Pinpoint the cell where the given text exists, returning its [x, y] midpoint coordinate. 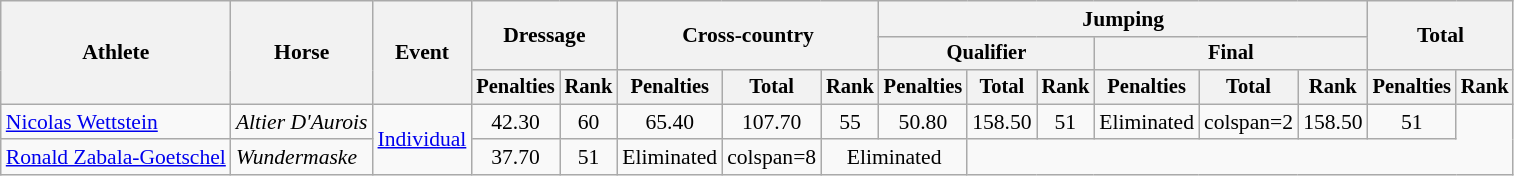
Jumping [1124, 19]
Cross-country [748, 36]
Dressage [544, 36]
Horse [302, 52]
107.70 [772, 122]
60 [589, 122]
Event [422, 52]
Final [1230, 54]
Altier D'Aurois [302, 122]
50.80 [923, 122]
Individual [422, 140]
55 [850, 122]
65.40 [670, 122]
42.30 [515, 122]
Athlete [116, 52]
Wundermaske [302, 158]
colspan=2 [1248, 122]
colspan=8 [772, 158]
Nicolas Wettstein [116, 122]
37.70 [515, 158]
Qualifier [986, 54]
Ronald Zabala-Goetschel [116, 158]
